Determine the (x, y) coordinate at the center of the cell enclosing the given text.  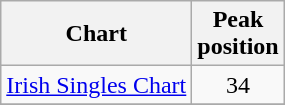
Chart (96, 34)
Irish Singles Chart (96, 85)
Peakposition (238, 34)
34 (238, 85)
